Return [x, y] of the center of cell containing provided text 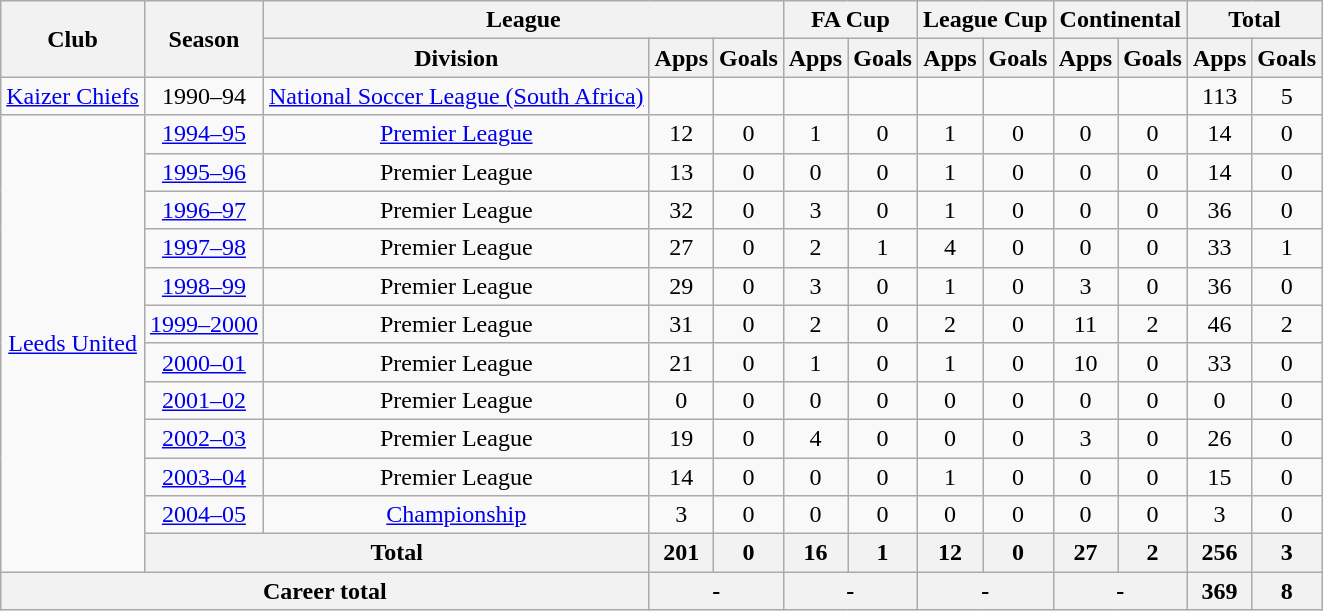
16 [815, 553]
Division [456, 58]
National Soccer League (South Africa) [456, 96]
League [523, 20]
256 [1219, 553]
31 [681, 324]
Season [204, 39]
10 [1085, 362]
2003–04 [204, 477]
2000–01 [204, 362]
2004–05 [204, 515]
Career total [325, 591]
2002–03 [204, 438]
1996–97 [204, 210]
1994–95 [204, 134]
2001–02 [204, 400]
13 [681, 172]
1997–98 [204, 248]
369 [1219, 591]
21 [681, 362]
FA Cup [850, 20]
113 [1219, 96]
46 [1219, 324]
26 [1219, 438]
15 [1219, 477]
Championship [456, 515]
League Cup [985, 20]
201 [681, 553]
Kaizer Chiefs [73, 96]
Leeds United [73, 344]
1995–96 [204, 172]
1998–99 [204, 286]
1999–2000 [204, 324]
1990–94 [204, 96]
11 [1085, 324]
Continental [1120, 20]
8 [1287, 591]
29 [681, 286]
32 [681, 210]
5 [1287, 96]
19 [681, 438]
Club [73, 39]
